For the text-containing cell, return its midpoint in [x, y] coordinate format. 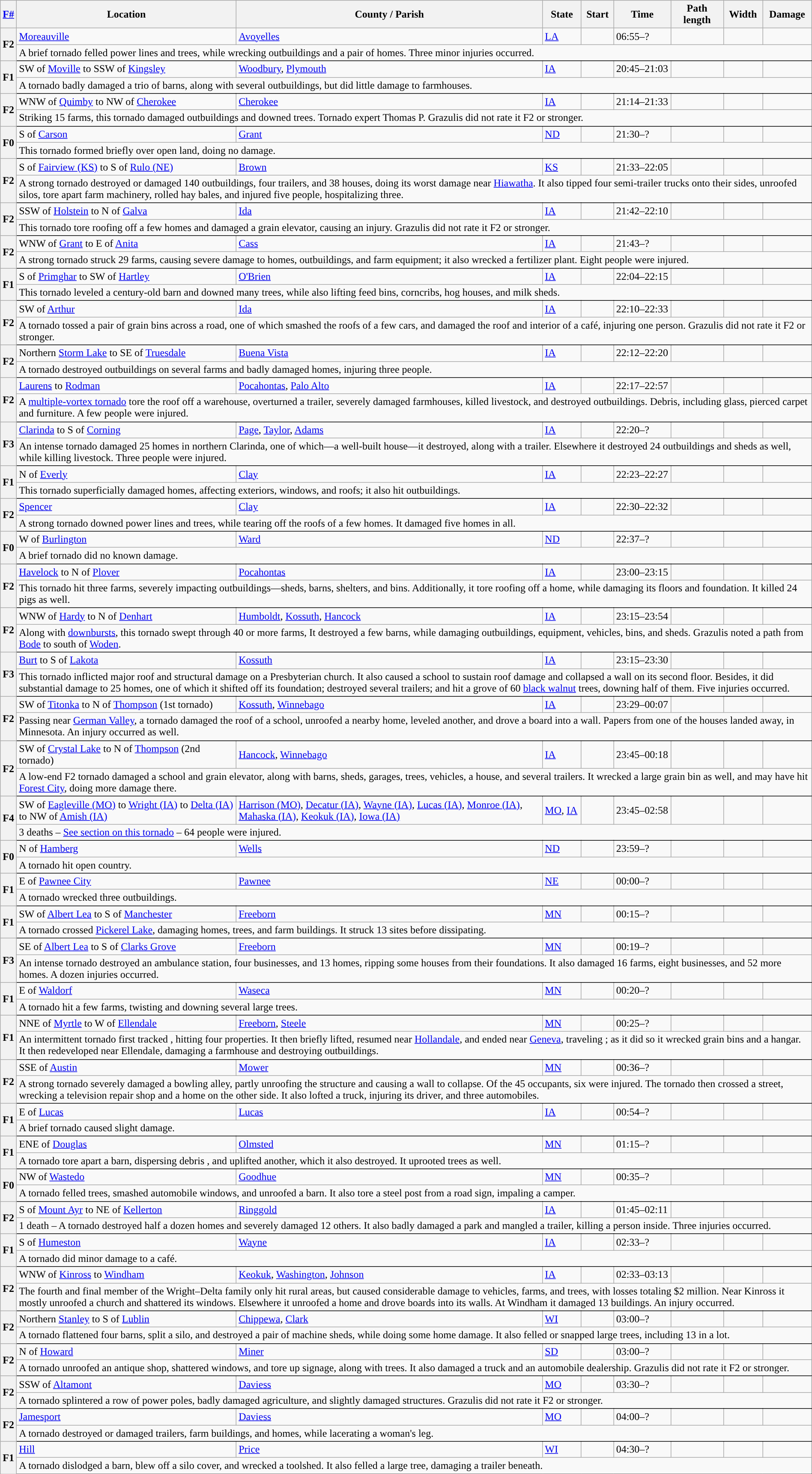
Buena Vista [390, 353]
04:00–? [642, 1417]
A tornado hit open country. [415, 865]
22:37–? [642, 539]
A tornado felled trees, smashed automobile windows, and unroofed a barn. It also tore a steel post from a road sign, impaling a camper. [415, 1193]
S of Primghar to SW of Hartley [127, 276]
Damage [787, 15]
Pocahontas [390, 572]
03:30–? [642, 1384]
20:45–21:03 [642, 69]
00:36–? [642, 1067]
Moreauville [127, 36]
Mower [390, 1067]
This tornado leveled a century-old barn and downed many trees, while also lifting feed bins, corncribs, hog houses, and milk sheds. [415, 293]
22:30–22:32 [642, 506]
Time [642, 15]
Pocahontas, Palo Alto [390, 386]
Location [127, 15]
Brown [390, 167]
Humboldt, Kossuth, Hancock [390, 616]
Ward [390, 539]
E of Waldorf [127, 991]
ENE of Douglas [127, 1144]
22:20–? [642, 430]
00:35–? [642, 1177]
Northern Storm Lake to SE of Truesdale [127, 353]
SW of Moville to SSW of Kingsley [127, 69]
A tornado wrecked three outbuildings. [415, 898]
A brief tornado caused slight damage. [415, 1128]
Freeborn, Steele [390, 1023]
This tornado formed briefly over open land, doing no damage. [415, 150]
Olmsted [390, 1144]
SW of Albert Lea to S of Manchester [127, 914]
SE of Albert Lea to S of Clarks Grove [127, 947]
Goodhue [390, 1177]
22:12–22:20 [642, 353]
A tornado splintered a row of power poles, badly damaged agriculture, and slightly damaged structures. Grazulis did not rate it F2 or stronger. [415, 1400]
Price [390, 1450]
00:00–? [642, 881]
Havelock to N of Plover [127, 572]
SSE of Austin [127, 1067]
SD [562, 1351]
22:17–22:57 [642, 386]
23:45–00:18 [642, 754]
21:30–? [642, 134]
S of Fairview (KS) to S of Rulo (NE) [127, 167]
Clarinda to S of Corning [127, 430]
F4 [9, 818]
E of Pawnee City [127, 881]
23:15–23:54 [642, 616]
S of Carson [127, 134]
22:10–22:33 [642, 309]
Northern Stanley to S of Lublin [127, 1319]
00:15–? [642, 914]
Burt to S of Lakota [127, 660]
Avoyelles [390, 36]
Hill [127, 1450]
Harrison (MO), Decatur (IA), Wayne (IA), Lucas (IA), Monroe (IA), Mahaska (IA), Keokuk (IA), Iowa (IA) [390, 810]
LA [562, 36]
Wayne [390, 1242]
00:25–? [642, 1023]
N of Hamberg [127, 848]
SSW of Holstein to N of Galva [127, 211]
O'Brien [390, 276]
Lucas [390, 1111]
Waseca [390, 991]
A tornado destroyed or damaged trailers, farm buildings, and homes, while lacerating a woman's leg. [415, 1433]
KS [562, 167]
A brief tornado did no known damage. [415, 556]
Kossuth, Winnebago [390, 704]
SW of Titonka to N of Thompson (1st tornado) [127, 704]
22:23–22:27 [642, 474]
SSW of Altamont [127, 1384]
Grant [390, 134]
00:20–? [642, 991]
WNW of Hardy to N of Denhart [127, 616]
Start [597, 15]
21:42–22:10 [642, 211]
S of Humeston [127, 1242]
22:04–22:15 [642, 276]
06:55–? [642, 36]
NE [562, 881]
01:15–? [642, 1144]
Striking 15 farms, this tornado damaged outbuildings and downed trees. Tornado expert Thomas P. Grazulis did not rate it F2 or stronger. [415, 118]
N of Howard [127, 1351]
Pawnee [390, 881]
23:59–? [642, 848]
N of Everly [127, 474]
SW of Crystal Lake to N of Thompson (2nd tornado) [127, 754]
MO, IA [562, 810]
Width [743, 15]
Spencer [127, 506]
A brief tornado felled power lines and trees, while wrecking outbuildings and a pair of homes. Three minor injuries occurred. [415, 53]
Page, Taylor, Adams [390, 430]
NNE of Myrtle to W of Ellendale [127, 1023]
00:19–? [642, 947]
Path length [697, 15]
23:45–02:58 [642, 810]
F# [9, 15]
Jamesport [127, 1417]
21:14–21:33 [642, 102]
Kossuth [390, 660]
Miner [390, 1351]
Cherokee [390, 102]
A tornado dislodged a barn, blew off a silo cover, and wrecked a toolshed. It also felled a large tree, damaging a trailer beneath. [415, 1466]
A tornado badly damaged a trio of barns, along with several outbuildings, but did little damage to farmhouses. [415, 85]
Wells [390, 848]
23:15–23:30 [642, 660]
A tornado did minor damage to a café. [415, 1258]
02:33–? [642, 1242]
21:43–? [642, 244]
01:45–02:11 [642, 1210]
Chippewa, Clark [390, 1319]
This tornado tore roofing off a few homes and damaged a grain elevator, causing an injury. Grazulis did not rate it F2 or stronger. [415, 228]
A tornado destroyed outbuildings on several farms and badly damaged homes, injuring three people. [415, 369]
A tornado crossed Pickerel Lake, damaging homes, trees, and farm buildings. It struck 13 sites before dissipating. [415, 930]
02:33–03:13 [642, 1275]
Keokuk, Washington, Johnson [390, 1275]
This tornado superficially damaged homes, affecting exteriors, windows, and roofs; it also hit outbuildings. [415, 490]
21:33–22:05 [642, 167]
SW of Arthur [127, 309]
E of Lucas [127, 1111]
W of Burlington [127, 539]
Cass [390, 244]
WNW of Grant to E of Anita [127, 244]
SW of Eagleville (MO) to Wright (IA) to Delta (IA) to NW of Amish (IA) [127, 810]
00:54–? [642, 1111]
Ringgold [390, 1210]
23:00–23:15 [642, 572]
04:30–? [642, 1450]
WNW of Kinross to Windham [127, 1275]
Woodbury, Plymouth [390, 69]
WNW of Quimby to NW of Cherokee [127, 102]
Laurens to Rodman [127, 386]
NW of Wastedo [127, 1177]
Hancock, Winnebago [390, 754]
23:29–00:07 [642, 704]
3 deaths – See section on this tornado – 64 people were injured. [415, 832]
A strong tornado downed power lines and trees, while tearing off the roofs of a few homes. It damaged five homes in all. [415, 523]
A tornado tore apart a barn, dispersing debris , and uplifted another, which it also destroyed. It uprooted trees as well. [415, 1161]
A tornado hit a few farms, twisting and downing several large trees. [415, 1007]
S of Mount Ayr to NE of Kellerton [127, 1210]
State [562, 15]
County / Parish [390, 15]
